Provide the (X, Y) coordinate of the cell's center where the given text is located.  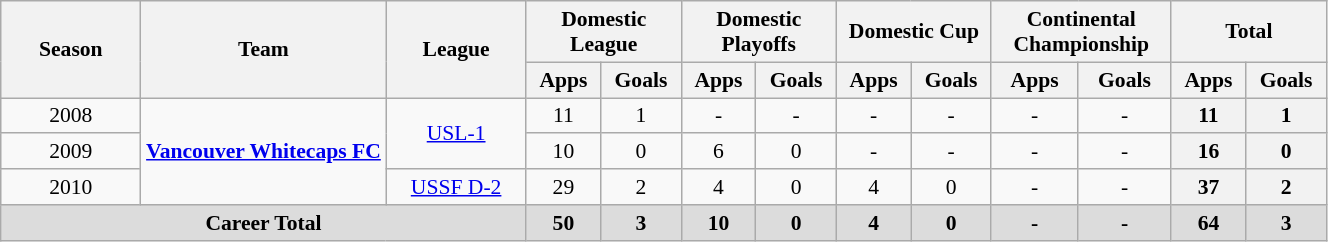
Total (1248, 32)
2008 (71, 116)
37 (1208, 187)
64 (1208, 223)
16 (1208, 152)
Domestic League (604, 32)
Career Total (264, 223)
League (456, 50)
2009 (71, 152)
Team (264, 50)
6 (718, 152)
2010 (71, 187)
Domestic Playoffs (758, 32)
50 (563, 223)
USL-1 (456, 134)
Continental Championship (1081, 32)
USSF D-2 (456, 187)
Domestic Cup (914, 32)
Season (71, 50)
29 (563, 187)
Vancouver Whitecaps FC (264, 152)
